Return [X, Y] of the center of cell containing provided text 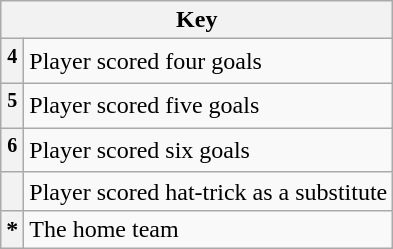
* [12, 230]
The home team [208, 230]
5 [12, 106]
Player scored five goals [208, 106]
Player scored hat-trick as a substitute [208, 191]
Player scored six goals [208, 150]
6 [12, 150]
4 [12, 62]
Player scored four goals [208, 62]
Key [197, 20]
